Capture the cell that displays the provided text and extract its (x, y) central coordinate. 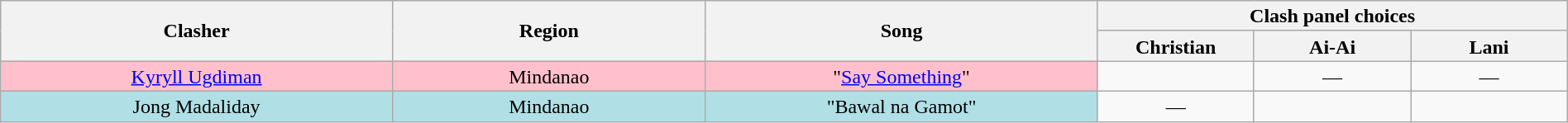
Clash panel choices (1332, 17)
Christian (1176, 46)
Jong Madaliday (197, 106)
Clasher (197, 31)
"Bawal na Gamot" (901, 106)
Lani (1489, 46)
Song (901, 31)
"Say Something" (901, 76)
Ai-Ai (1331, 46)
Kyryll Ugdiman (197, 76)
Region (549, 31)
